Search for the cell housing the specified text and yield its (x, y) center coordinate. 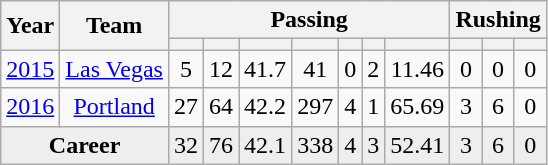
Portland (114, 107)
1 (374, 107)
42.1 (266, 145)
64 (220, 107)
Las Vegas (114, 69)
76 (220, 145)
41 (316, 69)
338 (316, 145)
2 (374, 69)
41.7 (266, 69)
Team (114, 26)
Year (30, 26)
2015 (30, 69)
12 (220, 69)
65.69 (418, 107)
2016 (30, 107)
5 (186, 69)
Rushing (498, 20)
32 (186, 145)
27 (186, 107)
42.2 (266, 107)
52.41 (418, 145)
11.46 (418, 69)
Passing (308, 20)
297 (316, 107)
Career (85, 145)
